Output the (X, Y) coordinate of the center of the cell containing the given text.  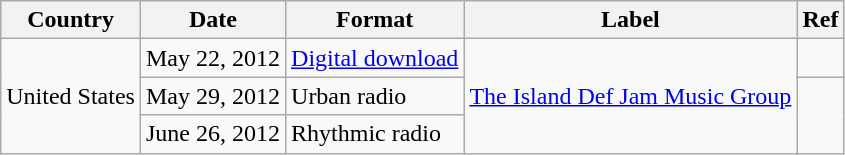
United States (71, 96)
Urban radio (375, 96)
May 29, 2012 (212, 96)
Label (630, 20)
Date (212, 20)
Country (71, 20)
The Island Def Jam Music Group (630, 96)
Ref (820, 20)
Digital download (375, 58)
June 26, 2012 (212, 134)
May 22, 2012 (212, 58)
Rhythmic radio (375, 134)
Format (375, 20)
